From the cell containing the given text, extract its center point as [x, y] coordinate. 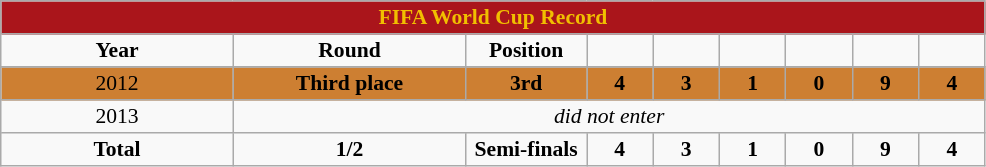
Semi-finals [526, 150]
Position [526, 50]
FIFA World Cup Record [493, 18]
2012 [117, 84]
Round [349, 50]
Third place [349, 84]
3rd [526, 84]
1/2 [349, 150]
Total [117, 150]
2013 [117, 116]
did not enter [609, 116]
Year [117, 50]
